Identify which cell holds the provided text, then report its [X, Y] central coordinate. 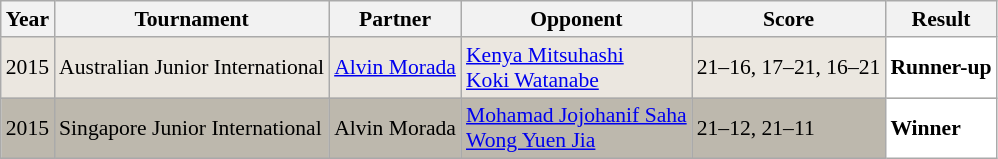
Tournament [192, 19]
Winner [940, 128]
21–12, 21–11 [789, 128]
21–16, 17–21, 16–21 [789, 68]
Singapore Junior International [192, 128]
Partner [395, 19]
Runner-up [940, 68]
Kenya Mitsuhashi Koki Watanabe [576, 68]
Result [940, 19]
Year [28, 19]
Opponent [576, 19]
Mohamad Jojohanif Saha Wong Yuen Jia [576, 128]
Australian Junior International [192, 68]
Score [789, 19]
